Pinpoint the cell where the given text exists, returning its (x, y) midpoint coordinate. 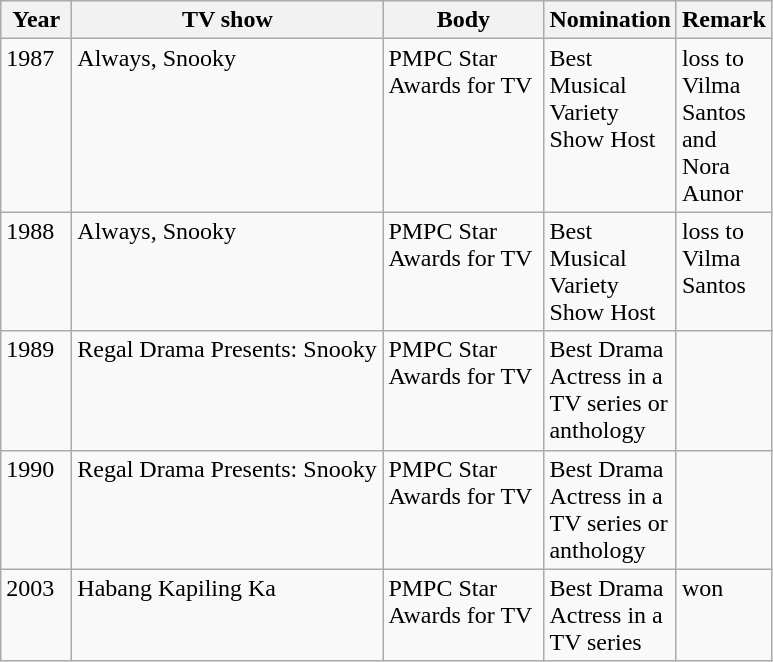
loss to Vilma Santos and Nora Aunor (724, 126)
Body (464, 20)
1988 (36, 272)
loss to Vilma Santos (724, 272)
Best Drama Actress in a TV series (610, 615)
Remark (724, 20)
1990 (36, 510)
TV show (228, 20)
Nomination (610, 20)
won (724, 615)
2003 (36, 615)
1989 (36, 390)
Habang Kapiling Ka (228, 615)
1987 (36, 126)
Year (36, 20)
